Return (X, Y) of the center of cell containing provided text 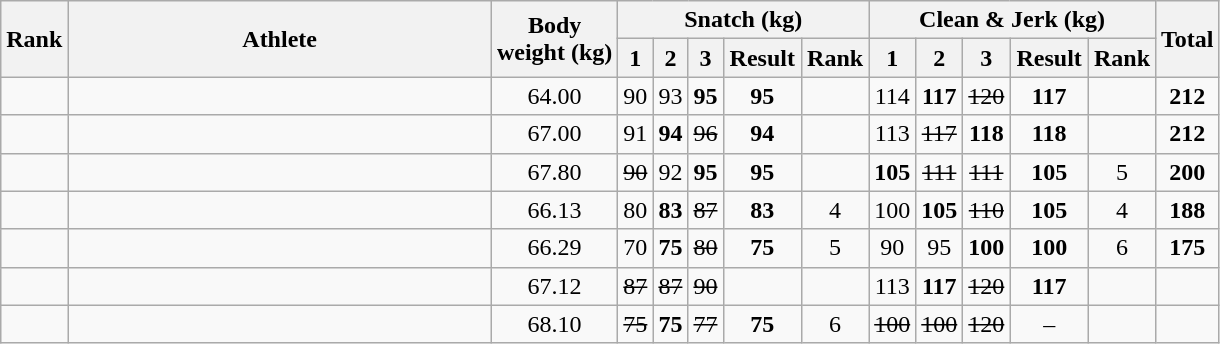
67.00 (554, 134)
67.80 (554, 172)
91 (636, 134)
67.12 (554, 286)
70 (636, 248)
110 (986, 210)
66.13 (554, 210)
Bodyweight (kg) (554, 39)
77 (706, 324)
Athlete (280, 39)
93 (670, 96)
92 (670, 172)
Total (1188, 39)
200 (1188, 172)
188 (1188, 210)
68.10 (554, 324)
114 (892, 96)
Snatch (kg) (744, 20)
96 (706, 134)
175 (1188, 248)
– (1050, 324)
64.00 (554, 96)
66.29 (554, 248)
Clean & Jerk (kg) (1012, 20)
